Search for the cell housing the specified text and yield its (x, y) center coordinate. 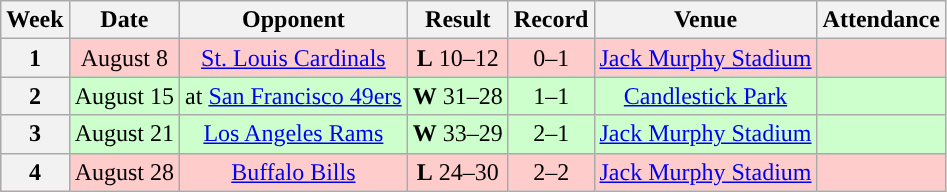
1 (35, 58)
Week (35, 20)
at San Francisco 49ers (294, 96)
2–2 (551, 172)
Result (458, 20)
Buffalo Bills (294, 172)
August 15 (124, 96)
L 10–12 (458, 58)
St. Louis Cardinals (294, 58)
2 (35, 96)
Date (124, 20)
W 33–29 (458, 134)
L 24–30 (458, 172)
4 (35, 172)
Opponent (294, 20)
2–1 (551, 134)
0–1 (551, 58)
3 (35, 134)
Venue (706, 20)
Record (551, 20)
August 8 (124, 58)
Candlestick Park (706, 96)
Los Angeles Rams (294, 134)
August 28 (124, 172)
1–1 (551, 96)
August 21 (124, 134)
Attendance (881, 20)
W 31–28 (458, 96)
